Extract the [X, Y] coordinate from the center of the cell holding the provided text.  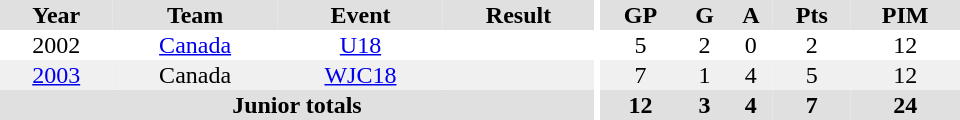
1 [705, 75]
3 [705, 105]
U18 [360, 45]
2003 [56, 75]
Junior totals [297, 105]
G [705, 15]
Team [194, 15]
24 [905, 105]
Year [56, 15]
Event [360, 15]
WJC18 [360, 75]
Pts [812, 15]
A [750, 15]
GP [640, 15]
PIM [905, 15]
0 [750, 45]
2002 [56, 45]
Result [518, 15]
